Pinpoint the cell where the given text exists, returning its [X, Y] midpoint coordinate. 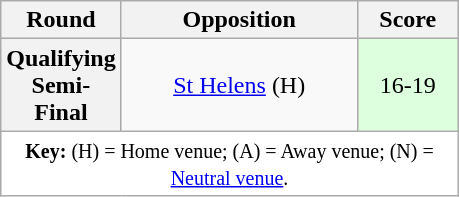
Round [61, 20]
Score [408, 20]
Qualifying Semi-Final [61, 85]
Key: (H) = Home venue; (A) = Away venue; (N) = Neutral venue. [230, 164]
St Helens (H) [239, 85]
Opposition [239, 20]
16-19 [408, 85]
